Identify which cell holds the provided text, then report its (X, Y) central coordinate. 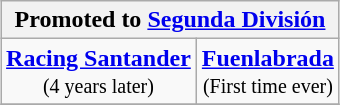
Promoted to Segunda División (170, 20)
Fuenlabrada(First time ever) (268, 72)
Racing Santander(4 years later) (99, 72)
